Search for the cell housing the specified text and yield its (x, y) center coordinate. 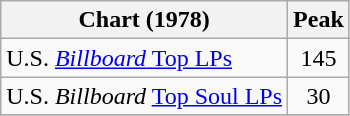
U.S. Billboard Top Soul LPs (144, 96)
145 (319, 58)
30 (319, 96)
Chart (1978) (144, 20)
Peak (319, 20)
U.S. Billboard Top LPs (144, 58)
